Capture the cell that displays the provided text and extract its [X, Y] central coordinate. 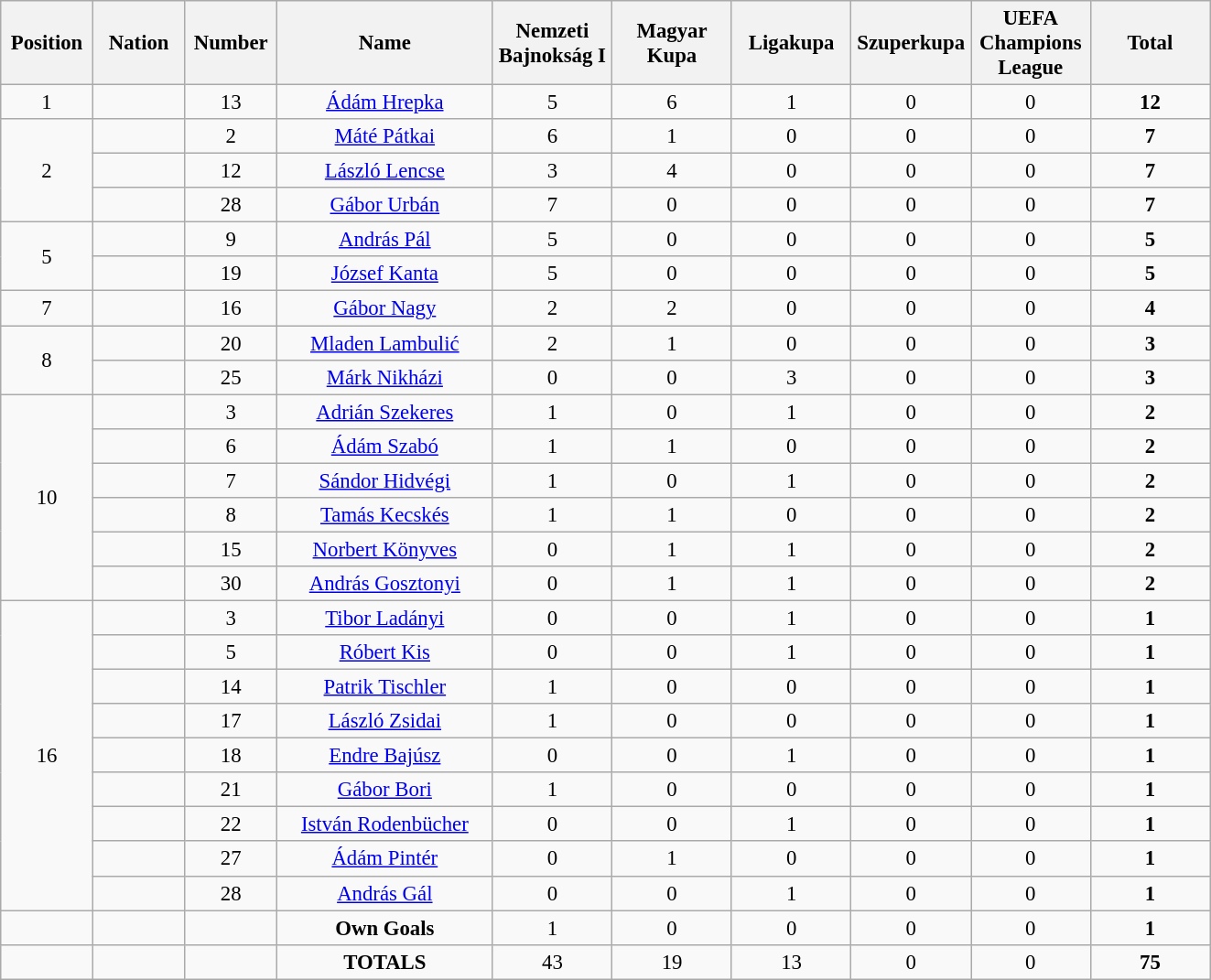
22 [231, 824]
Norbert Könyves [385, 549]
Szuperkupa [912, 43]
Gábor Urbán [385, 205]
Mladen Lambulić [385, 343]
Magyar Kupa [672, 43]
István Rodenbücher [385, 824]
Nemzeti Bajnokság I [553, 43]
30 [231, 584]
27 [231, 859]
Endre Bajúsz [385, 756]
Gábor Nagy [385, 308]
Number [231, 43]
Ádám Pintér [385, 859]
75 [1150, 962]
Tamás Kecskés [385, 515]
21 [231, 790]
Adrián Szekeres [385, 412]
Nation [139, 43]
25 [231, 377]
Sándor Hidvégi [385, 480]
Róbert Kis [385, 652]
14 [231, 687]
10 [48, 498]
43 [553, 962]
Name [385, 43]
Tibor Ladányi [385, 618]
Ligakupa [791, 43]
Total [1150, 43]
9 [231, 240]
András Gál [385, 893]
József Kanta [385, 274]
Patrik Tischler [385, 687]
Gábor Bori [385, 790]
UEFA Champions League [1031, 43]
Own Goals [385, 928]
László Lencse [385, 171]
Ádám Hrepka [385, 102]
Position [48, 43]
TOTALS [385, 962]
Máté Pátkai [385, 136]
18 [231, 756]
László Zsidai [385, 721]
20 [231, 343]
17 [231, 721]
András Pál [385, 240]
15 [231, 549]
Márk Nikházi [385, 377]
Ádám Szabó [385, 446]
András Gosztonyi [385, 584]
